Pinpoint the cell where the given text exists, returning its (x, y) midpoint coordinate. 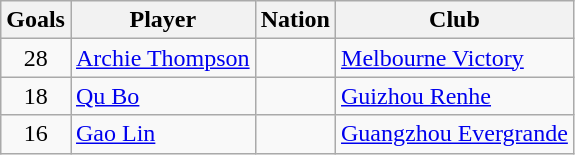
Melbourne Victory (455, 58)
Player (162, 20)
18 (36, 96)
Goals (36, 20)
Qu Bo (162, 96)
Archie Thompson (162, 58)
16 (36, 134)
Guizhou Renhe (455, 96)
Gao Lin (162, 134)
Club (455, 20)
28 (36, 58)
Guangzhou Evergrande (455, 134)
Nation (295, 20)
